For the text-containing cell, return its midpoint in (X, Y) coordinate format. 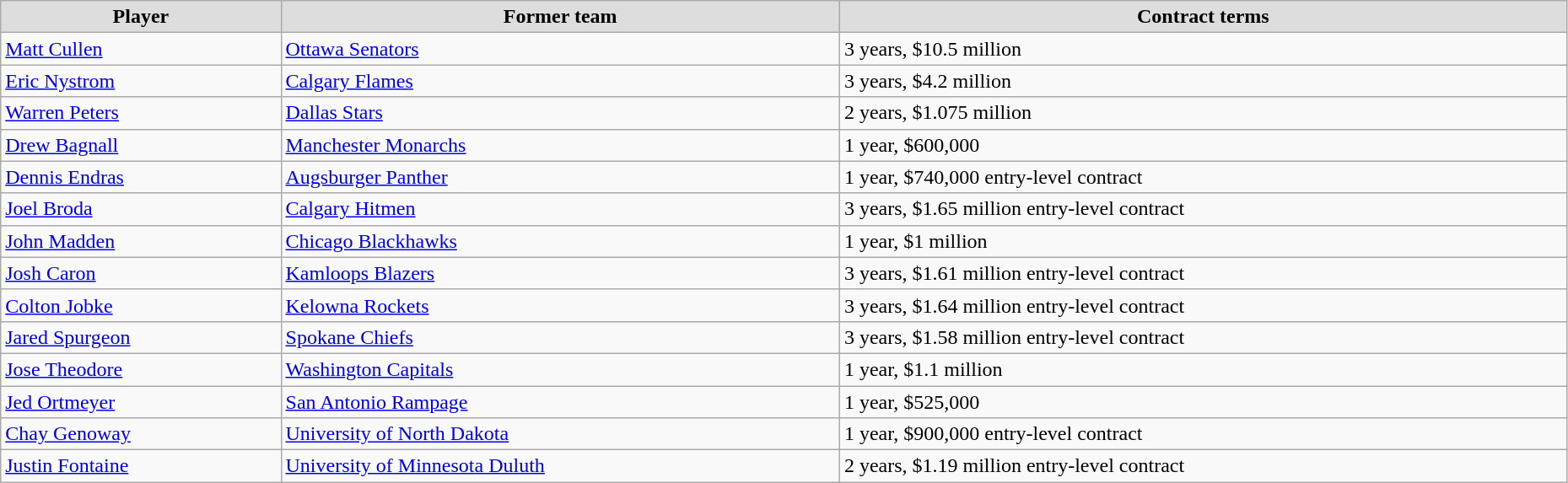
3 years, $1.58 million entry-level contract (1203, 337)
Joel Broda (141, 209)
Kelowna Rockets (560, 305)
Manchester Monarchs (560, 145)
3 years, $1.65 million entry-level contract (1203, 209)
Jed Ortmeyer (141, 402)
Drew Bagnall (141, 145)
Chay Genoway (141, 434)
Former team (560, 17)
Augsburger Panther (560, 177)
Washington Capitals (560, 369)
Josh Caron (141, 273)
1 year, $525,000 (1203, 402)
3 years, $10.5 million (1203, 49)
2 years, $1.19 million entry-level contract (1203, 466)
University of North Dakota (560, 434)
Colton Jobke (141, 305)
John Madden (141, 241)
Spokane Chiefs (560, 337)
Player (141, 17)
Matt Cullen (141, 49)
Jose Theodore (141, 369)
Calgary Flames (560, 81)
Kamloops Blazers (560, 273)
3 years, $1.64 million entry-level contract (1203, 305)
1 year, $740,000 entry-level contract (1203, 177)
Ottawa Senators (560, 49)
1 year, $600,000 (1203, 145)
3 years, $4.2 million (1203, 81)
Justin Fontaine (141, 466)
Dennis Endras (141, 177)
Chicago Blackhawks (560, 241)
Dallas Stars (560, 113)
Contract terms (1203, 17)
Calgary Hitmen (560, 209)
University of Minnesota Duluth (560, 466)
1 year, $900,000 entry-level contract (1203, 434)
1 year, $1.1 million (1203, 369)
1 year, $1 million (1203, 241)
2 years, $1.075 million (1203, 113)
Eric Nystrom (141, 81)
Warren Peters (141, 113)
3 years, $1.61 million entry-level contract (1203, 273)
Jared Spurgeon (141, 337)
San Antonio Rampage (560, 402)
